From the cell containing the given text, extract its center point as (x, y) coordinate. 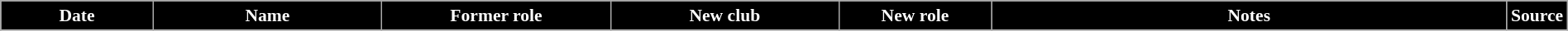
Name (267, 15)
Notes (1249, 15)
New club (724, 15)
Former role (496, 15)
Source (1537, 15)
New role (915, 15)
Date (78, 15)
